Determine the [x, y] coordinate at the center of the cell enclosing the given text.  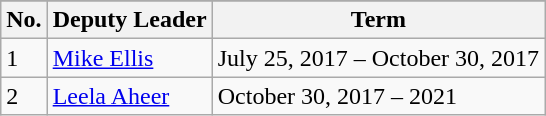
July 25, 2017 – October 30, 2017 [378, 58]
Deputy Leader [130, 20]
Term [378, 20]
No. [24, 20]
2 [24, 96]
October 30, 2017 – 2021 [378, 96]
Leela Aheer [130, 96]
1 [24, 58]
Mike Ellis [130, 58]
